Locate the cell with the specified text and output its [X, Y] center coordinate. 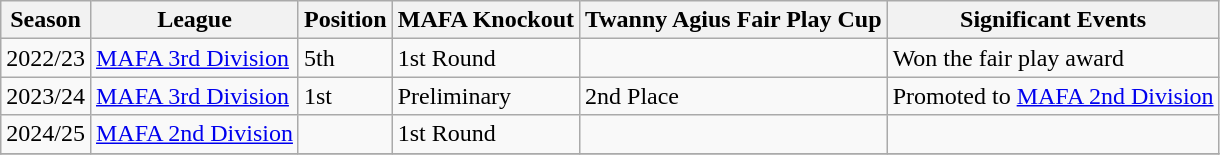
Twanny Agius Fair Play Cup [734, 20]
Preliminary [486, 96]
Won the fair play award [1053, 58]
2022/23 [46, 58]
League [194, 20]
2024/25 [46, 134]
1st [345, 96]
Significant Events [1053, 20]
MAFA Knockout [486, 20]
Season [46, 20]
Promoted to MAFA 2nd Division [1053, 96]
2023/24 [46, 96]
2nd Place [734, 96]
Position [345, 20]
5th [345, 58]
MAFA 2nd Division [194, 134]
